Return the [x, y] coordinate for the center point of the cell that contains the specified text.  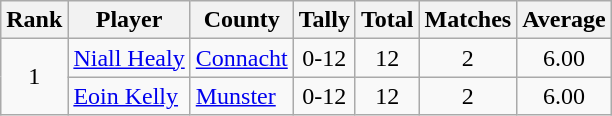
1 [34, 77]
Average [564, 20]
Tally [324, 20]
Matches [468, 20]
Munster [242, 96]
Total [387, 20]
Niall Healy [129, 58]
Eoin Kelly [129, 96]
Rank [34, 20]
Player [129, 20]
Connacht [242, 58]
County [242, 20]
